Search for the cell housing the specified text and yield its [x, y] center coordinate. 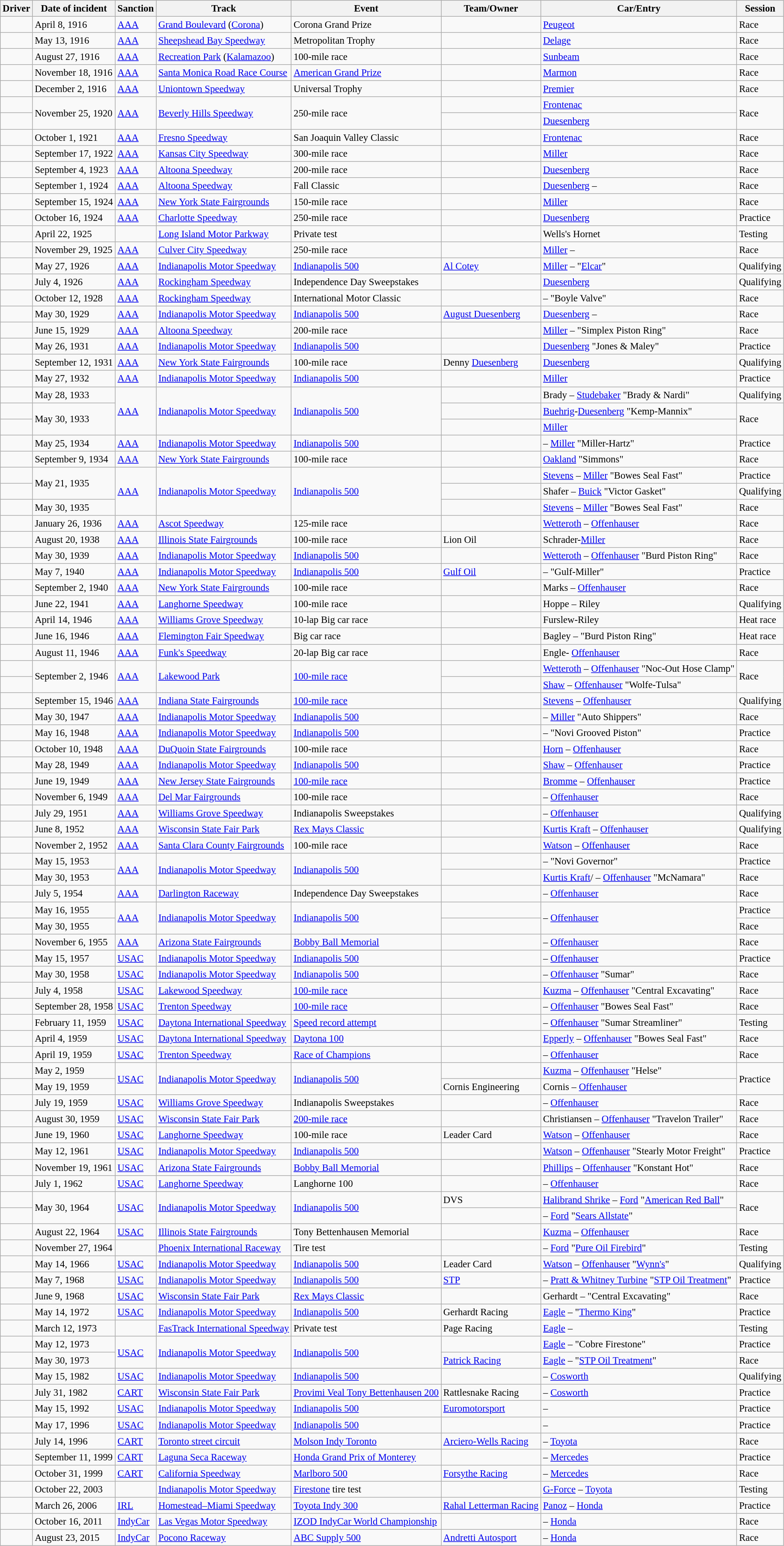
May 15, 1953 [74, 861]
Driver [16, 9]
Car/Entry [639, 9]
September 15, 1924 [74, 202]
May 12, 1961 [74, 1151]
May 28, 1933 [74, 395]
December 2, 1916 [74, 89]
Las Vegas Motor Speedway [224, 1522]
Buehrig-Duesenberg "Kemp-Mannix" [639, 411]
Track [224, 9]
Miller – "Simplex Piston Ring" [639, 331]
ABC Supply 500 [366, 1537]
July 19, 1959 [74, 1103]
Wetteroth – Offenhauser "Noc-Out Hose Clamp" [639, 668]
October 22, 2003 [74, 1489]
July 1, 1962 [74, 1183]
May 27, 1932 [74, 379]
April 4, 1959 [74, 1039]
March 26, 2006 [74, 1505]
Big car race [366, 636]
September 2, 1946 [74, 676]
September 1, 1924 [74, 185]
Bromme – Offenhauser [639, 781]
Shafer – Buick "Victor Gasket" [639, 492]
Culver City Speedway [224, 250]
May 16, 1948 [74, 733]
May 15, 1992 [74, 1409]
Grand Boulevard (Corona) [224, 25]
Oakland "Simmons" [639, 459]
G-Force – Toyota [639, 1489]
August 23, 2015 [74, 1537]
September 9, 1934 [74, 459]
Shaw – Offenhauser [639, 765]
Charlotte Speedway [224, 218]
Panoz – Honda [639, 1505]
20-lap Big car race [366, 652]
Kurtis Kraft/ – Offenhauser "McNamara" [639, 878]
August 20, 1938 [74, 540]
Eagle – "Cobre Firestone" [639, 1344]
Horn – Offenhauser [639, 749]
June 22, 1941 [74, 604]
Miller – "Elcar" [639, 266]
Duesenberg "Jones & Maley" [639, 346]
Pocono Raceway [224, 1537]
Stevens – Offenhauser [639, 700]
Recreation Park (Kalamazoo) [224, 57]
May 21, 1935 [74, 483]
Funk's Speedway [224, 652]
International Motor Classic [366, 298]
July 4, 1926 [74, 282]
June 9, 1968 [74, 1296]
150-mile race [366, 202]
Hoppe – Riley [639, 604]
May 26, 1931 [74, 346]
Speed record attempt [366, 1022]
– Toyota [639, 1441]
September 12, 1931 [74, 363]
Marlboro 500 [366, 1473]
Event [366, 9]
Lion Oil [491, 540]
Sanction [135, 9]
May 7, 1940 [74, 572]
Corona Grand Prize [366, 25]
Sheepshead Bay Speedway [224, 41]
Shaw – Offenhauser "Wolfe-Tulsa" [639, 685]
October 1, 1921 [74, 137]
California Speedway [224, 1473]
November 27, 1964 [74, 1248]
Beverly Hills Speedway [224, 113]
May 30, 1935 [74, 507]
Firestone tire test [366, 1489]
October 31, 1999 [74, 1473]
May 2, 1959 [74, 1071]
Wetteroth – Offenhauser [639, 524]
Rahal Letterman Racing [491, 1505]
Wetteroth – Offenhauser "Burd Piston Ring" [639, 556]
Gulf Oil [491, 572]
Eagle – [639, 1329]
Patrick Racing [491, 1361]
Laguna Seca Raceway [224, 1457]
Sunbeam [639, 57]
Page Racing [491, 1329]
– Ford "Sears Allstate" [639, 1215]
Homestead–Miami Speedway [224, 1505]
April 22, 1925 [74, 234]
November 25, 1920 [74, 113]
Kansas City Speedway [224, 153]
10-lap Big car race [366, 620]
American Grand Prize [366, 73]
Del Mar Fairgrounds [224, 797]
Honda Grand Prix of Monterey [366, 1457]
May 30, 1958 [74, 974]
Santa Monica Road Race Course [224, 73]
May 30, 1939 [74, 556]
Race of Champions [366, 1055]
– Miller "Miller-Hartz" [639, 443]
September 28, 1958 [74, 1007]
November 18, 1916 [74, 73]
November 6, 1955 [74, 942]
Kuzma – Offenhauser [639, 1232]
June 15, 1929 [74, 331]
Santa Clara County Fairgrounds [224, 846]
Ascot Speedway [224, 524]
October 16, 2011 [74, 1522]
May 28, 1949 [74, 765]
Darlington Raceway [224, 894]
Provimi Veal Tony Bettenhausen 200 [366, 1393]
May 15, 1957 [74, 958]
Gerhardt Racing [491, 1312]
Marmon [639, 73]
Langhorne 100 [366, 1183]
Fall Classic [366, 185]
January 26, 1936 [74, 524]
Eagle – "Thermo King" [639, 1312]
May 25, 1934 [74, 443]
March 12, 1973 [74, 1329]
Team/Owner [491, 9]
Kurtis Kraft – Offenhauser [639, 829]
Fresno Speedway [224, 137]
Phillips – Offenhauser "Konstant Hot" [639, 1168]
Session [760, 9]
May 30, 1947 [74, 717]
Watson – Offenhauser "Stearly Motor Freight" [639, 1151]
Rattlesnake Racing [491, 1393]
Lakewood Park [224, 676]
May 15, 1982 [74, 1376]
300-mile race [366, 153]
Toronto street circuit [224, 1441]
February 11, 1959 [74, 1022]
Euromotorsport [491, 1409]
San Joaquin Valley Classic [366, 137]
Gerhardt – "Central Excavating" [639, 1296]
July 5, 1954 [74, 894]
July 29, 1951 [74, 813]
June 8, 1952 [74, 829]
August 11, 1946 [74, 652]
November 19, 1961 [74, 1168]
– Offenhauser "Sumar Streamliner" [639, 1022]
October 12, 1928 [74, 298]
FasTrack International Speedway [224, 1329]
August 30, 1959 [74, 1119]
Lakewood Speedway [224, 990]
May 30, 1973 [74, 1361]
November 29, 1925 [74, 250]
September 2, 1940 [74, 588]
Watson – Offenhauser "Wynn's" [639, 1264]
– "Novi Grooved Piston" [639, 733]
– "Boyle Valve" [639, 298]
Epperly – Offenhauser "Bowes Seal Fast" [639, 1039]
Kuzma – Offenhauser "Helse" [639, 1071]
May 30, 1929 [74, 314]
May 30, 1964 [74, 1207]
September 4, 1923 [74, 170]
Long Island Motor Parkway [224, 234]
October 10, 1948 [74, 749]
May 30, 1955 [74, 926]
– Miller "Auto Shippers" [639, 717]
Daytona 100 [366, 1039]
Halibrand Shrike – Ford "American Red Ball" [639, 1200]
September 17, 1922 [74, 153]
May 7, 1968 [74, 1280]
– Pratt & Whitney Turbine "STP Oil Treatment" [639, 1280]
May 17, 1996 [74, 1425]
Molson Indy Toronto [366, 1441]
May 12, 1973 [74, 1344]
Marks – Offenhauser [639, 588]
October 16, 1924 [74, 218]
September 11, 1999 [74, 1457]
– Offenhauser "Bowes Seal Fast" [639, 1007]
May 30, 1933 [74, 419]
August Duesenberg [491, 314]
April 19, 1959 [74, 1055]
May 16, 1955 [74, 910]
Indiana State Fairgrounds [224, 700]
– "Novi Governor" [639, 861]
July 31, 1982 [74, 1393]
Schrader-Miller [639, 540]
– Offenhauser "Sumar" [639, 974]
Metropolitan Trophy [366, 41]
July 4, 1958 [74, 990]
May 27, 1926 [74, 266]
November 6, 1949 [74, 797]
New Jersey State Fairgrounds [224, 781]
Tony Bettenhausen Memorial [366, 1232]
June 19, 1949 [74, 781]
Phoenix International Raceway [224, 1248]
June 16, 1946 [74, 636]
June 19, 1960 [74, 1135]
April 8, 1916 [74, 25]
Andretti Autosport [491, 1537]
May 19, 1959 [74, 1087]
Tire test [366, 1248]
Engle- Offenhauser [639, 652]
Brady – Studebaker "Brady & Nardi" [639, 395]
STP [491, 1280]
Furslew-Riley [639, 620]
July 14, 1996 [74, 1441]
May 14, 1966 [74, 1264]
Arciero-Wells Racing [491, 1441]
– Ford "Pure Oil Firebird" [639, 1248]
Christiansen – Offenhauser "Travelon Trailer" [639, 1119]
August 22, 1964 [74, 1232]
Premier [639, 89]
Eagle – "STP Oil Treatment" [639, 1361]
Wells's Hornet [639, 234]
Uniontown Speedway [224, 89]
May 30, 1953 [74, 878]
Cornis Engineering [491, 1087]
Toyota Indy 300 [366, 1505]
IRL [135, 1505]
DuQuoin State Fairgrounds [224, 749]
Denny Duesenberg [491, 363]
Cornis – Offenhauser [639, 1087]
Bagley – "Burd Piston Ring" [639, 636]
Date of incident [74, 9]
Kuzma – Offenhauser "Central Excavating" [639, 990]
Peugeot [639, 25]
September 15, 1946 [74, 700]
August 27, 1916 [74, 57]
– "Gulf-Miller" [639, 572]
Universal Trophy [366, 89]
Al Cotey [491, 266]
May 14, 1972 [74, 1312]
April 14, 1946 [74, 620]
Miller – [639, 250]
IZOD IndyCar World Championship [366, 1522]
Forsythe Racing [491, 1473]
125-mile race [366, 524]
DVS [491, 1200]
November 2, 1952 [74, 846]
May 13, 1916 [74, 41]
Delage [639, 41]
Flemington Fair Speedway [224, 636]
